Determine the [X, Y] coordinate at the center of the cell enclosing the given text.  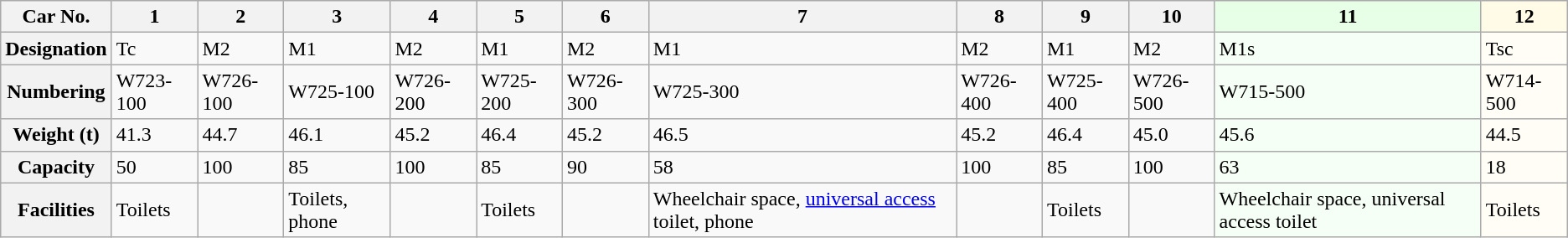
W726-400 [1000, 92]
44.7 [241, 135]
3 [337, 17]
W725-200 [519, 92]
63 [1348, 167]
2 [241, 17]
5 [519, 17]
7 [802, 17]
Wheelchair space, universal access toilet, phone [802, 210]
Tsc [1524, 49]
9 [1086, 17]
W715-500 [1348, 92]
W723-100 [154, 92]
W726-200 [434, 92]
90 [605, 167]
Facilities [56, 210]
8 [1000, 17]
Numbering [56, 92]
Designation [56, 49]
45.0 [1171, 135]
W726-100 [241, 92]
W725-400 [1086, 92]
W726-500 [1171, 92]
Tc [154, 49]
45.6 [1348, 135]
Toilets, phone [337, 210]
Weight (t) [56, 135]
11 [1348, 17]
6 [605, 17]
M1s [1348, 49]
58 [802, 167]
Car No. [56, 17]
1 [154, 17]
W714-500 [1524, 92]
12 [1524, 17]
4 [434, 17]
W725-100 [337, 92]
41.3 [154, 135]
18 [1524, 167]
50 [154, 167]
44.5 [1524, 135]
Capacity [56, 167]
W726-300 [605, 92]
W725-300 [802, 92]
46.1 [337, 135]
10 [1171, 17]
46.5 [802, 135]
Wheelchair space, universal access toilet [1348, 210]
